From the cell containing the given text, extract its center point as [x, y] coordinate. 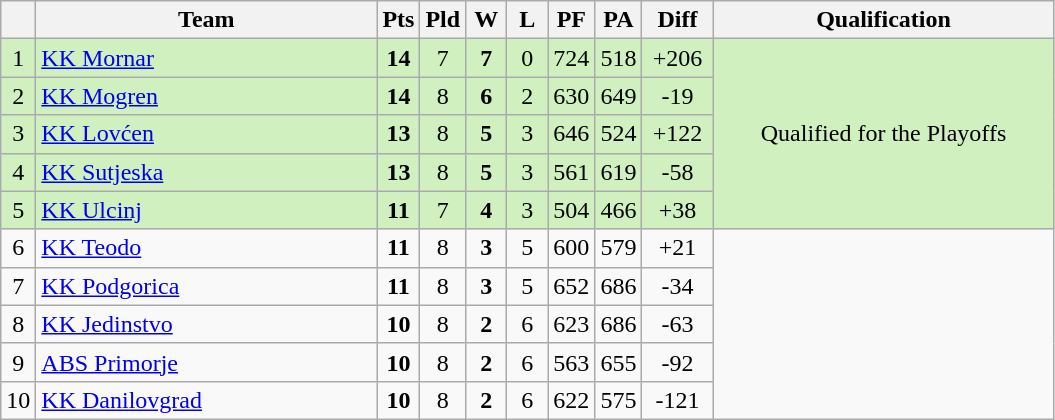
9 [18, 362]
630 [572, 96]
1 [18, 58]
PA [618, 20]
Pld [443, 20]
466 [618, 210]
655 [618, 362]
KK Mornar [206, 58]
-121 [678, 400]
+38 [678, 210]
561 [572, 172]
518 [618, 58]
575 [618, 400]
-58 [678, 172]
-19 [678, 96]
646 [572, 134]
KK Sutjeska [206, 172]
504 [572, 210]
Qualification [884, 20]
KK Podgorica [206, 286]
Team [206, 20]
622 [572, 400]
KK Jedinstvo [206, 324]
-34 [678, 286]
KK Danilovgrad [206, 400]
KK Teodo [206, 248]
579 [618, 248]
+206 [678, 58]
W [486, 20]
-63 [678, 324]
0 [528, 58]
563 [572, 362]
Diff [678, 20]
-92 [678, 362]
KK Mogren [206, 96]
724 [572, 58]
Qualified for the Playoffs [884, 134]
Pts [398, 20]
+122 [678, 134]
KK Ulcinj [206, 210]
623 [572, 324]
ABS Primorje [206, 362]
L [528, 20]
649 [618, 96]
KK Lovćen [206, 134]
+21 [678, 248]
600 [572, 248]
PF [572, 20]
619 [618, 172]
652 [572, 286]
524 [618, 134]
